For the text-containing cell, return its midpoint in (X, Y) coordinate format. 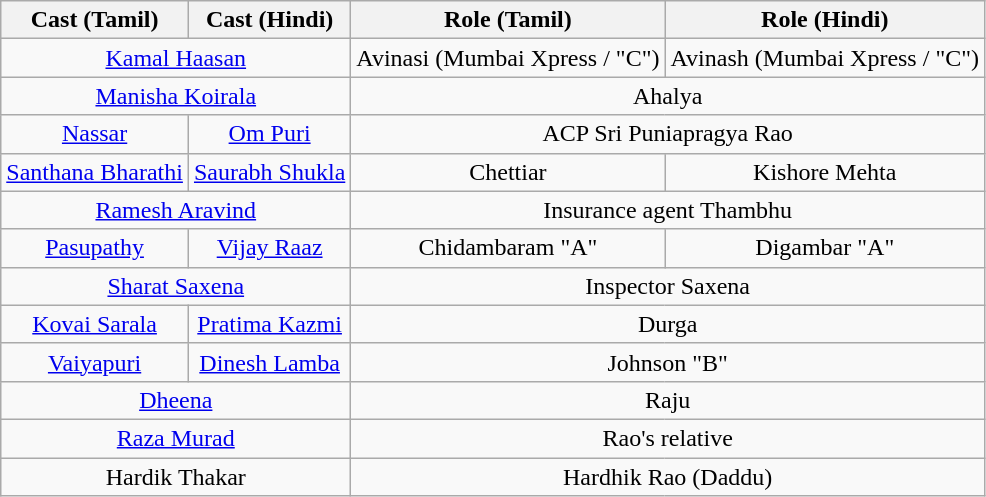
Raza Murad (176, 438)
Kovai Sarala (95, 324)
Saurabh Shukla (269, 172)
Santhana Bharathi (95, 172)
Manisha Koirala (176, 96)
Cast (Hindi) (269, 20)
Kishore Mehta (825, 172)
Nassar (95, 134)
Avinash (Mumbai Xpress / "C") (825, 58)
Dinesh Lamba (269, 362)
Hardik Thakar (176, 477)
Johnson "B" (668, 362)
Insurance agent Thambhu (668, 210)
Dheena (176, 400)
Sharat Saxena (176, 286)
Vaiyapuri (95, 362)
Kamal Haasan (176, 58)
Rao's relative (668, 438)
Pasupathy (95, 248)
Raju (668, 400)
Chettiar (508, 172)
Avinasi (Mumbai Xpress / "C") (508, 58)
Digambar "A" (825, 248)
Inspector Saxena (668, 286)
Ramesh Aravind (176, 210)
Role (Tamil) (508, 20)
Vijay Raaz (269, 248)
Cast (Tamil) (95, 20)
Chidambaram "A" (508, 248)
ACP Sri Puniapragya Rao (668, 134)
Ahalya (668, 96)
Durga (668, 324)
Role (Hindi) (825, 20)
Om Puri (269, 134)
Hardhik Rao (Daddu) (668, 477)
Pratima Kazmi (269, 324)
